Output the (x, y) coordinate of the center of the cell containing the given text.  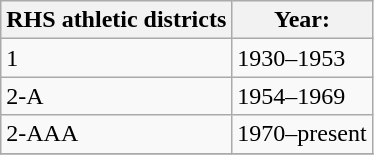
2-AAA (116, 134)
2-A (116, 96)
Year: (302, 20)
RHS athletic districts (116, 20)
1954–1969 (302, 96)
1 (116, 58)
1930–1953 (302, 58)
1970–present (302, 134)
